Return [X, Y] of the center of cell containing provided text 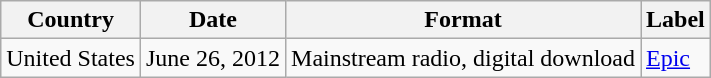
Date [212, 20]
Format [464, 20]
June 26, 2012 [212, 58]
Epic [675, 58]
Country [71, 20]
United States [71, 58]
Mainstream radio, digital download [464, 58]
Label [675, 20]
